Determine the [x, y] coordinate at the center of the cell enclosing the given text.  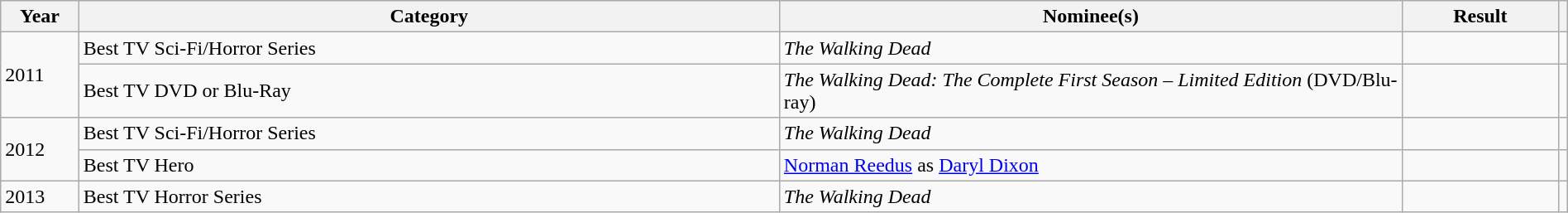
Result [1480, 17]
Best TV DVD or Blu-Ray [428, 91]
Norman Reedus as Daryl Dixon [1090, 165]
Best TV Horror Series [428, 196]
The Walking Dead: The Complete First Season – Limited Edition (DVD/Blu-ray) [1090, 91]
2011 [40, 75]
2012 [40, 149]
2013 [40, 196]
Year [40, 17]
Nominee(s) [1090, 17]
Category [428, 17]
Best TV Hero [428, 165]
